Search for the cell housing the specified text and yield its [x, y] center coordinate. 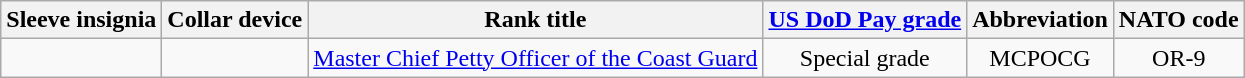
Collar device [235, 20]
Sleeve insignia [82, 20]
MCPOCG [1040, 58]
Abbreviation [1040, 20]
Special grade [865, 58]
Rank title [536, 20]
NATO code [1178, 20]
OR-9 [1178, 58]
US DoD Pay grade [865, 20]
Master Chief Petty Officer of the Coast Guard [536, 58]
